Return [X, Y] of the center of cell containing provided text 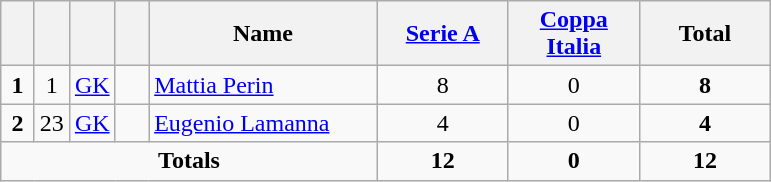
Totals [189, 161]
Total [704, 34]
23 [52, 123]
Name [264, 34]
Serie A [442, 34]
Coppa Italia [574, 34]
Mattia Perin [264, 85]
Eugenio Lamanna [264, 123]
2 [18, 123]
